Scan for the cell matching the given text and deliver its [x, y] coordinate at center. 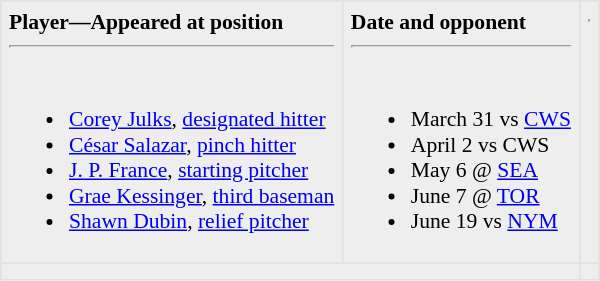
Date and opponent March 31 vs CWSApril 2 vs CWSMay 6 @ SEAJune 7 @ TORJune 19 vs NYM [462, 132]
